Return (X, Y) of the center of cell containing provided text 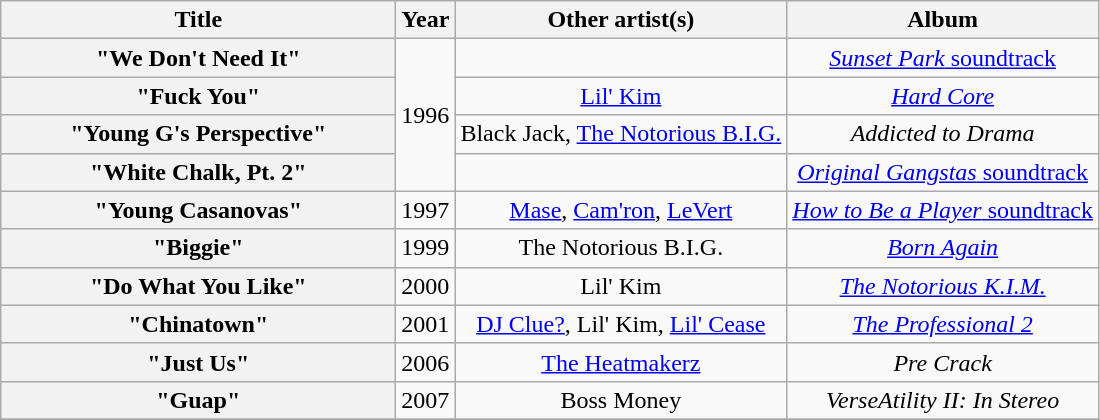
The Heatmakerz (621, 362)
VerseAtility II: In Stereo (943, 400)
Sunset Park soundtrack (943, 58)
Other artist(s) (621, 20)
1996 (426, 115)
1997 (426, 210)
Boss Money (621, 400)
Black Jack, The Notorious B.I.G. (621, 134)
DJ Clue?, Lil' Kim, Lil' Cease (621, 324)
"Do What You Like" (198, 286)
The Professional 2 (943, 324)
Original Gangstas soundtrack (943, 172)
Hard Core (943, 96)
"Biggie" (198, 248)
Addicted to Drama (943, 134)
2001 (426, 324)
"Fuck You" (198, 96)
The Notorious K.I.M. (943, 286)
The Notorious B.I.G. (621, 248)
Born Again (943, 248)
How to Be a Player soundtrack (943, 210)
"We Don't Need It" (198, 58)
"White Chalk, Pt. 2" (198, 172)
Year (426, 20)
"Young Casanovas" (198, 210)
Mase, Cam'ron, LeVert (621, 210)
Album (943, 20)
"Just Us" (198, 362)
2006 (426, 362)
2007 (426, 400)
Title (198, 20)
"Guap" (198, 400)
"Chinatown" (198, 324)
Pre Crack (943, 362)
"Young G's Perspective" (198, 134)
2000 (426, 286)
1999 (426, 248)
